Search for the cell housing the specified text and yield its (X, Y) center coordinate. 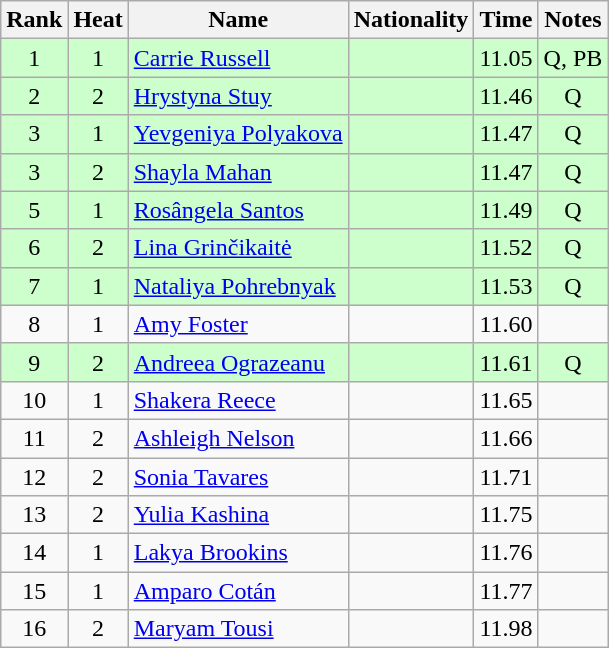
14 (34, 553)
11.98 (506, 629)
8 (34, 324)
11.77 (506, 591)
11.53 (506, 286)
Q, PB (573, 58)
Amparo Cotán (238, 591)
11.60 (506, 324)
Lina Grinčikaitė (238, 248)
Lakya Brookins (238, 553)
11.66 (506, 438)
Ashleigh Nelson (238, 438)
Shayla Mahan (238, 172)
7 (34, 286)
Notes (573, 20)
Hrystyna Stuy (238, 96)
Carrie Russell (238, 58)
11.49 (506, 210)
11.65 (506, 400)
Name (238, 20)
6 (34, 248)
15 (34, 591)
11 (34, 438)
11.75 (506, 515)
Yevgeniya Polyakova (238, 134)
11.05 (506, 58)
11.52 (506, 248)
11.46 (506, 96)
Nationality (411, 20)
11.61 (506, 362)
Sonia Tavares (238, 477)
Shakera Reece (238, 400)
Maryam Tousi (238, 629)
11.76 (506, 553)
12 (34, 477)
Rank (34, 20)
5 (34, 210)
13 (34, 515)
Nataliya Pohrebnyak (238, 286)
10 (34, 400)
11.71 (506, 477)
9 (34, 362)
Andreea Ograzeanu (238, 362)
Heat (98, 20)
Yulia Kashina (238, 515)
Time (506, 20)
16 (34, 629)
Rosângela Santos (238, 210)
Amy Foster (238, 324)
